For the text-containing cell, return its midpoint in [X, Y] coordinate format. 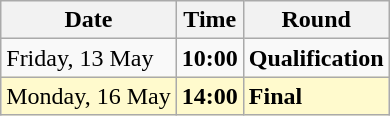
14:00 [210, 96]
Final [316, 96]
Monday, 16 May [89, 96]
10:00 [210, 58]
Friday, 13 May [89, 58]
Time [210, 20]
Date [89, 20]
Round [316, 20]
Qualification [316, 58]
